Provide the (x, y) coordinate of the cell's center where the given text is located.  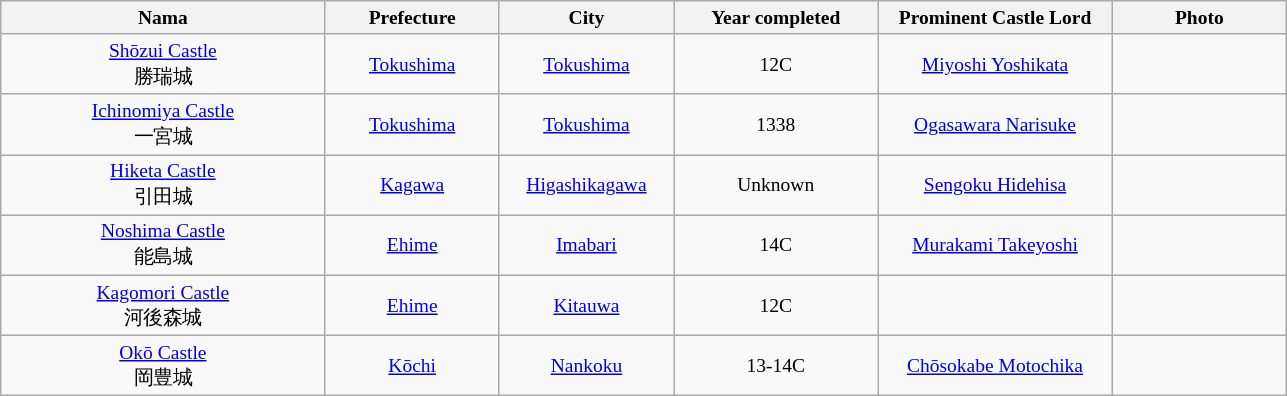
Unknown (776, 185)
Kagawa (412, 185)
13-14C (776, 365)
14C (776, 245)
Higashikagawa (586, 185)
Photo (1199, 18)
Kōchi (412, 365)
City (586, 18)
Nama (163, 18)
Shōzui Castle勝瑞城 (163, 64)
Year completed (776, 18)
Ichinomiya Castle一宮城 (163, 124)
Miyoshi Yoshikata (995, 64)
Prefecture (412, 18)
Sengoku Hidehisa (995, 185)
Noshima Castle能島城 (163, 245)
Kitauwa (586, 305)
Murakami Takeyoshi (995, 245)
Kagomori Castle河後森城 (163, 305)
1338 (776, 124)
Imabari (586, 245)
Chōsokabe Motochika (995, 365)
Hiketa Castle引田城 (163, 185)
Nankoku (586, 365)
Ogasawara Narisuke (995, 124)
Prominent Castle Lord (995, 18)
Okō Castle岡豊城 (163, 365)
